Return (X, Y) of the center of cell containing provided text 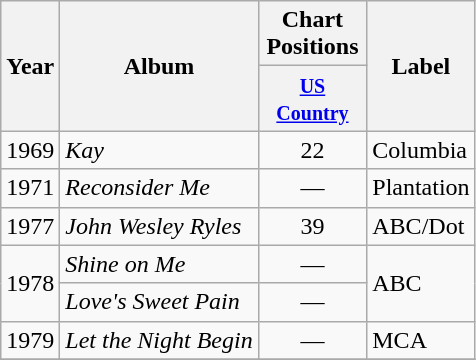
Plantation (421, 188)
Year (30, 66)
1977 (30, 226)
Reconsider Me (159, 188)
Shine on Me (159, 264)
John Wesley Ryles (159, 226)
Love's Sweet Pain (159, 302)
Let the Night Begin (159, 340)
Kay (159, 150)
Columbia (421, 150)
Label (421, 66)
1979 (30, 340)
1969 (30, 150)
MCA (421, 340)
Album (159, 66)
US Country (312, 98)
Chart Positions (312, 34)
1971 (30, 188)
22 (312, 150)
39 (312, 226)
ABC (421, 283)
1978 (30, 283)
ABC/Dot (421, 226)
